Return the (X, Y) coordinate for the center point of the cell that contains the specified text.  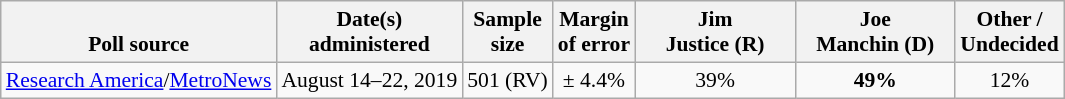
501 (RV) (508, 80)
Date(s)administered (369, 32)
JoeManchin (D) (875, 32)
JimJustice (R) (715, 32)
12% (1009, 80)
± 4.4% (594, 80)
Samplesize (508, 32)
49% (875, 80)
39% (715, 80)
August 14–22, 2019 (369, 80)
Marginof error (594, 32)
Poll source (139, 32)
Research America/MetroNews (139, 80)
Other /Undecided (1009, 32)
